Locate the cell with the specified text and output its (X, Y) center coordinate. 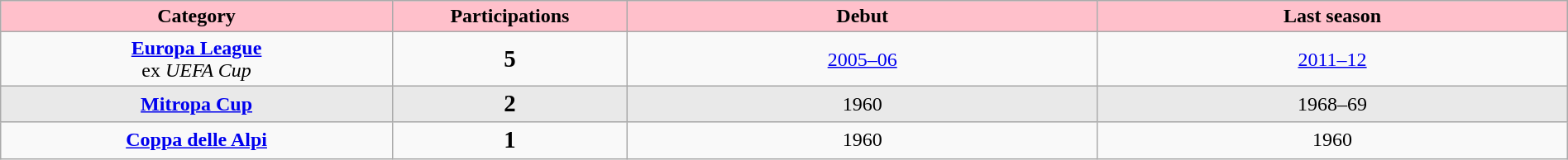
Coppa delle Alpi (197, 140)
2011–12 (1332, 59)
5 (509, 59)
2 (509, 104)
Debut (863, 16)
1968–69 (1332, 104)
Europa Leagueex UEFA Cup (197, 59)
2005–06 (863, 59)
Category (197, 16)
Mitropa Cup (197, 104)
Last season (1332, 16)
1 (509, 140)
Participations (509, 16)
